For the text-containing cell, return its midpoint in [x, y] coordinate format. 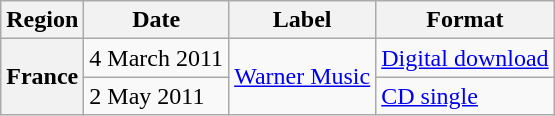
Format [465, 20]
Date [156, 20]
Warner Music [302, 77]
Label [302, 20]
France [42, 77]
4 March 2011 [156, 58]
Region [42, 20]
Digital download [465, 58]
2 May 2011 [156, 96]
CD single [465, 96]
